Locate the cell with the specified text and output its (X, Y) center coordinate. 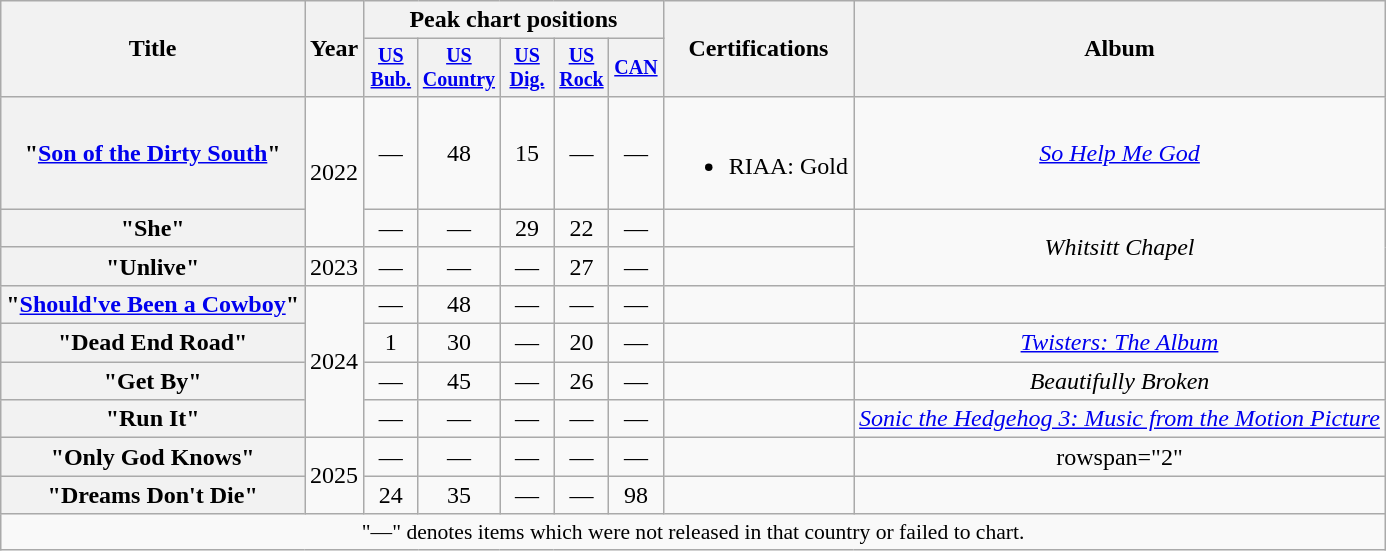
20 (581, 343)
15 (527, 152)
1 (391, 343)
30 (459, 343)
27 (581, 266)
29 (527, 228)
USBub. (391, 68)
35 (459, 495)
RIAA: Gold (758, 152)
Beautifully Broken (1120, 381)
"Son of the Dirty South" (153, 152)
Whitsitt Chapel (1120, 247)
"She" (153, 228)
"Dead End Road" (153, 343)
Certifications (758, 49)
USCountry (459, 68)
"Dreams Don't Die" (153, 495)
Title (153, 49)
26 (581, 381)
rowspan="2" (1120, 457)
Year (334, 49)
24 (391, 495)
"Unlive" (153, 266)
Album (1120, 49)
22 (581, 228)
"Should've Been a Cowboy" (153, 304)
"Only God Knows" (153, 457)
Twisters: The Album (1120, 343)
Peak chart positions (514, 20)
USRock (581, 68)
So Help Me God (1120, 152)
2023 (334, 266)
"—" denotes items which were not released in that country or failed to chart. (694, 532)
"Run It" (153, 419)
"Get By" (153, 381)
CAN (636, 68)
Sonic the Hedgehog 3: Music from the Motion Picture (1120, 419)
45 (459, 381)
2024 (334, 361)
2025 (334, 476)
USDig. (527, 68)
2022 (334, 172)
98 (636, 495)
